Scan for the cell matching the given text and deliver its [X, Y] coordinate at center. 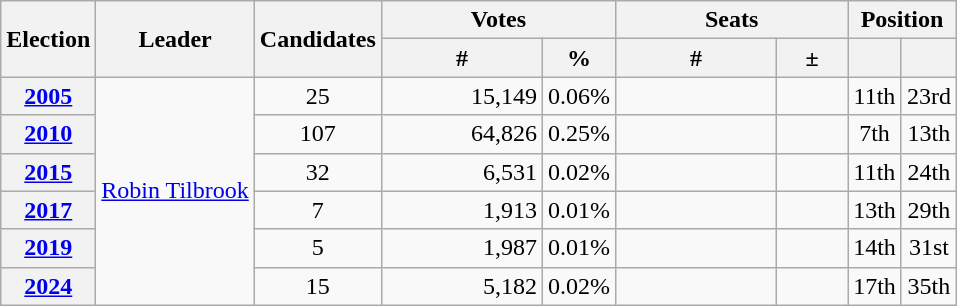
% [578, 58]
2017 [48, 210]
Candidates [318, 39]
Seats [731, 20]
2015 [48, 172]
Election [48, 39]
0.06% [578, 96]
Leader [175, 39]
31st [928, 248]
32 [318, 172]
5 [318, 248]
2019 [48, 248]
0.25% [578, 134]
17th [875, 286]
107 [318, 134]
1,913 [462, 210]
7 [318, 210]
15 [318, 286]
Position [902, 20]
25 [318, 96]
2010 [48, 134]
± [812, 58]
7th [875, 134]
15,149 [462, 96]
14th [875, 248]
2024 [48, 286]
24th [928, 172]
Robin Tilbrook [175, 191]
1,987 [462, 248]
23rd [928, 96]
Votes [498, 20]
64,826 [462, 134]
5,182 [462, 286]
35th [928, 286]
6,531 [462, 172]
2005 [48, 96]
29th [928, 210]
